Scan for the cell matching the given text and deliver its [X, Y] coordinate at center. 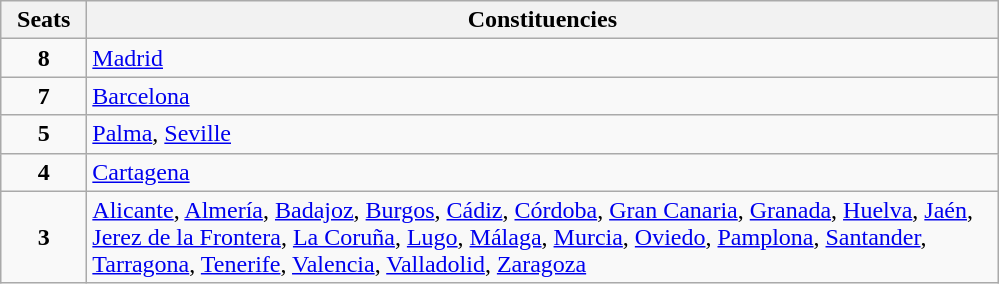
Barcelona [542, 96]
3 [44, 237]
8 [44, 58]
7 [44, 96]
Madrid [542, 58]
4 [44, 172]
Cartagena [542, 172]
Seats [44, 20]
Palma, Seville [542, 134]
Constituencies [542, 20]
5 [44, 134]
